Extract the (X, Y) coordinate from the center of the cell holding the provided text.  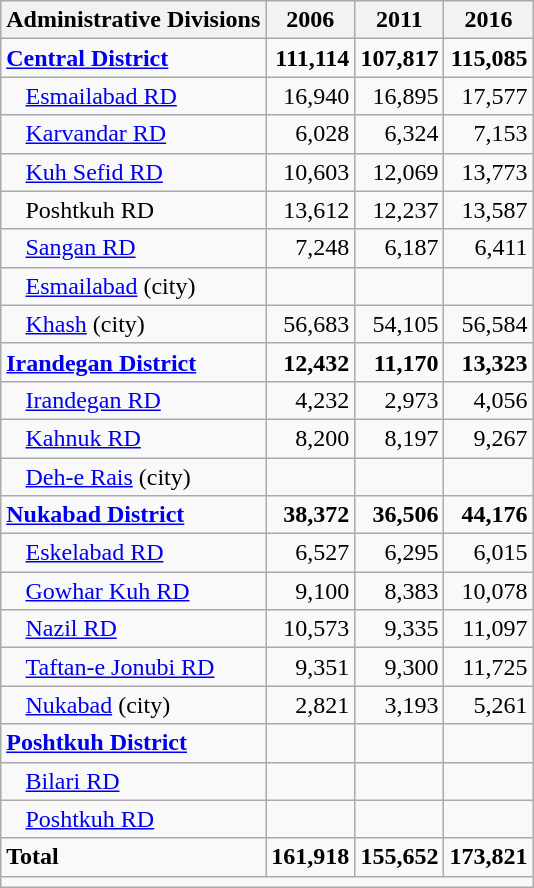
56,683 (310, 324)
16,940 (310, 96)
Esmailabad (city) (134, 286)
Deh-e Rais (city) (134, 477)
38,372 (310, 515)
12,069 (400, 172)
2006 (310, 20)
Sangan RD (134, 248)
Taftan-e Jonubi RD (134, 667)
3,193 (400, 705)
4,056 (488, 400)
36,506 (400, 515)
Nazil RD (134, 629)
7,153 (488, 134)
Gowhar Kuh RD (134, 591)
107,817 (400, 58)
2016 (488, 20)
10,078 (488, 591)
12,237 (400, 210)
10,573 (310, 629)
13,773 (488, 172)
5,261 (488, 705)
6,028 (310, 134)
13,587 (488, 210)
Karvandar RD (134, 134)
Irandegan District (134, 362)
9,267 (488, 438)
Central District (134, 58)
6,015 (488, 553)
111,114 (310, 58)
155,652 (400, 857)
Kuh Sefid RD (134, 172)
9,335 (400, 629)
8,200 (310, 438)
6,411 (488, 248)
Irandegan RD (134, 400)
9,300 (400, 667)
44,176 (488, 515)
11,097 (488, 629)
17,577 (488, 96)
Khash (city) (134, 324)
6,295 (400, 553)
Kahnuk RD (134, 438)
6,187 (400, 248)
115,085 (488, 58)
4,232 (310, 400)
2,821 (310, 705)
Administrative Divisions (134, 20)
13,612 (310, 210)
Total (134, 857)
Bilari RD (134, 781)
54,105 (400, 324)
Esmailabad RD (134, 96)
6,324 (400, 134)
7,248 (310, 248)
16,895 (400, 96)
173,821 (488, 857)
Poshtkuh District (134, 743)
9,351 (310, 667)
161,918 (310, 857)
12,432 (310, 362)
8,383 (400, 591)
Nukabad (city) (134, 705)
11,725 (488, 667)
Eskelabad RD (134, 553)
56,584 (488, 324)
6,527 (310, 553)
10,603 (310, 172)
11,170 (400, 362)
2,973 (400, 400)
9,100 (310, 591)
Nukabad District (134, 515)
2011 (400, 20)
8,197 (400, 438)
13,323 (488, 362)
